Return the [x, y] coordinate for the center point of the cell that contains the specified text.  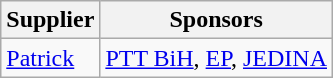
PTT BiH, EP, JEDINA [216, 58]
Patrick [50, 58]
Sponsors [216, 20]
Supplier [50, 20]
